Locate the cell with the specified text and output its [X, Y] center coordinate. 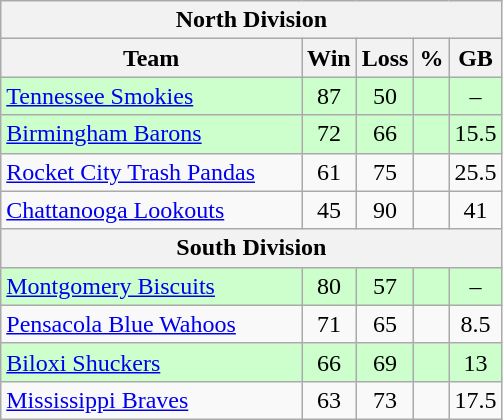
15.5 [476, 134]
13 [476, 362]
50 [385, 96]
Biloxi Shuckers [152, 362]
Pensacola Blue Wahoos [152, 324]
90 [385, 210]
South Division [252, 248]
Tennessee Smokies [152, 96]
75 [385, 172]
8.5 [476, 324]
% [432, 58]
87 [330, 96]
Chattanooga Lookouts [152, 210]
72 [330, 134]
63 [330, 400]
Loss [385, 58]
73 [385, 400]
71 [330, 324]
Montgomery Biscuits [152, 286]
25.5 [476, 172]
Team [152, 58]
80 [330, 286]
57 [385, 286]
Rocket City Trash Pandas [152, 172]
Birmingham Barons [152, 134]
65 [385, 324]
69 [385, 362]
Win [330, 58]
45 [330, 210]
17.5 [476, 400]
GB [476, 58]
Mississippi Braves [152, 400]
North Division [252, 20]
41 [476, 210]
61 [330, 172]
